Find where the given text appears and provide that cell's center as [x, y] coordinate. 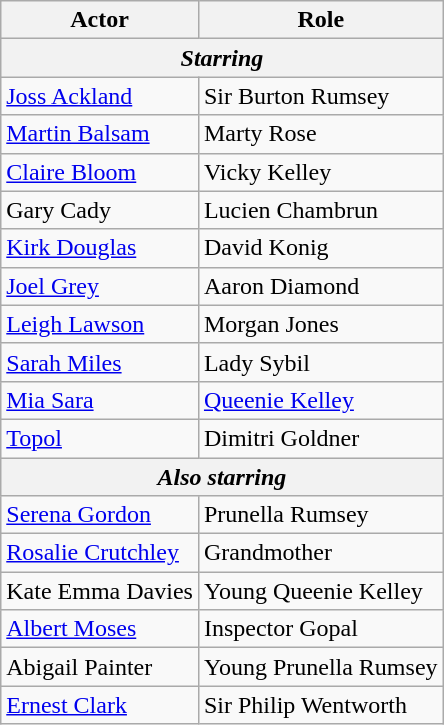
Ernest Clark [100, 705]
Martin Balsam [100, 134]
Joss Ackland [100, 96]
Queenie Kelley [320, 400]
Inspector Gopal [320, 629]
Starring [222, 58]
Joel Grey [100, 286]
Dimitri Goldner [320, 438]
Vicky Kelley [320, 172]
Albert Moses [100, 629]
Grandmother [320, 553]
Sir Philip Wentworth [320, 705]
Young Queenie Kelley [320, 591]
Lucien Chambrun [320, 210]
Young Prunella Rumsey [320, 667]
Morgan Jones [320, 324]
Claire Bloom [100, 172]
Kate Emma Davies [100, 591]
Sir Burton Rumsey [320, 96]
Leigh Lawson [100, 324]
Also starring [222, 477]
Kirk Douglas [100, 248]
Sarah Miles [100, 362]
Abigail Painter [100, 667]
Actor [100, 20]
David Konig [320, 248]
Prunella Rumsey [320, 515]
Marty Rose [320, 134]
Topol [100, 438]
Gary Cady [100, 210]
Aaron Diamond [320, 286]
Serena Gordon [100, 515]
Rosalie Crutchley [100, 553]
Mia Sara [100, 400]
Role [320, 20]
Lady Sybil [320, 362]
